Find where the given text appears and provide that cell's center as (X, Y) coordinate. 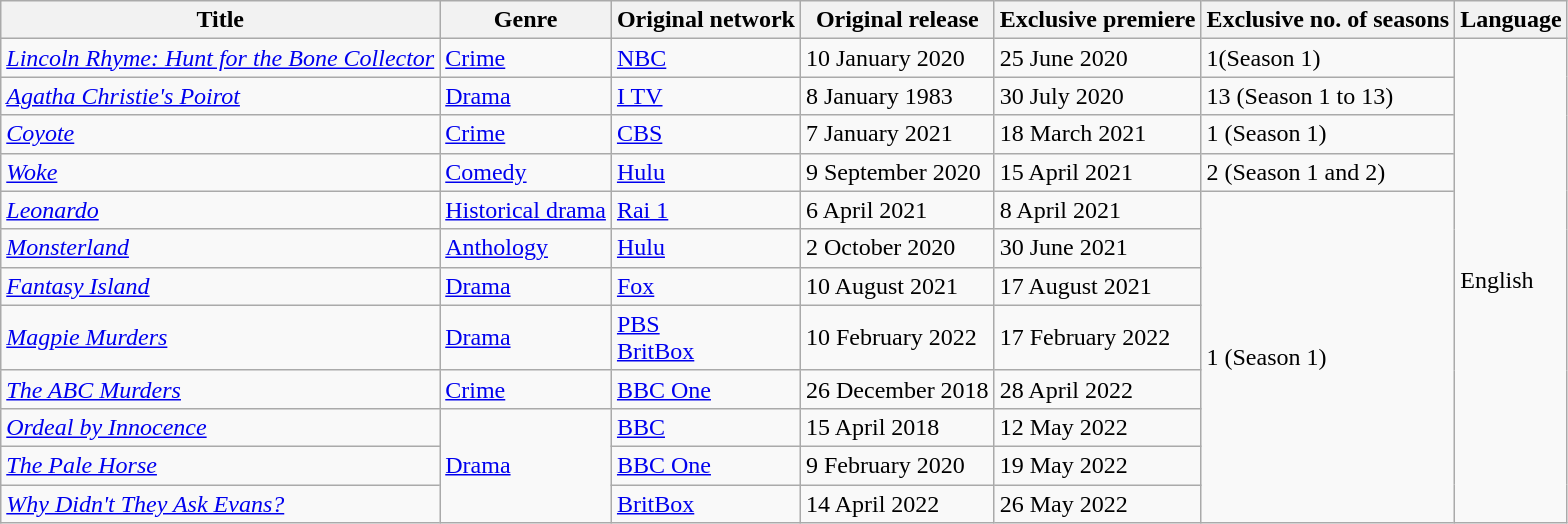
14 April 2022 (897, 503)
8 April 2021 (1098, 210)
The Pale Horse (220, 465)
8 January 1983 (897, 96)
CBS (706, 134)
The ABC Murders (220, 389)
2 October 2020 (897, 248)
Fantasy Island (220, 286)
30 June 2021 (1098, 248)
Original network (706, 20)
Anthology (526, 248)
Genre (526, 20)
PBSBritBox (706, 338)
9 February 2020 (897, 465)
BritBox (706, 503)
7 January 2021 (897, 134)
Why Didn't They Ask Evans? (220, 503)
Magpie Murders (220, 338)
Agatha Christie's Poirot (220, 96)
Leonardo (220, 210)
9 September 2020 (897, 172)
Language (1511, 20)
Woke (220, 172)
Original release (897, 20)
Comedy (526, 172)
28 April 2022 (1098, 389)
Coyote (220, 134)
6 April 2021 (897, 210)
Fox (706, 286)
15 April 2018 (897, 427)
15 April 2021 (1098, 172)
10 January 2020 (897, 58)
Lincoln Rhyme: Hunt for the Bone Collector (220, 58)
English (1511, 281)
13 (Season 1 to 13) (1328, 96)
2 (Season 1 and 2) (1328, 172)
NBC (706, 58)
Exclusive no. of seasons (1328, 20)
17 August 2021 (1098, 286)
BBC (706, 427)
18 March 2021 (1098, 134)
Ordeal by Innocence (220, 427)
Exclusive premiere (1098, 20)
17 February 2022 (1098, 338)
30 July 2020 (1098, 96)
10 February 2022 (897, 338)
Historical drama (526, 210)
25 June 2020 (1098, 58)
I TV (706, 96)
12 May 2022 (1098, 427)
19 May 2022 (1098, 465)
Title (220, 20)
26 December 2018 (897, 389)
1(Season 1) (1328, 58)
10 August 2021 (897, 286)
Monsterland (220, 248)
Rai 1 (706, 210)
26 May 2022 (1098, 503)
